Detect which cell encompasses the target text, then output its [X, Y] center coordinate. 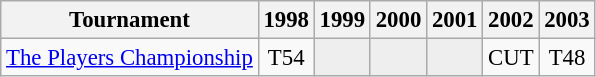
T48 [567, 58]
1998 [286, 20]
Tournament [130, 20]
2001 [455, 20]
2000 [398, 20]
T54 [286, 58]
2003 [567, 20]
The Players Championship [130, 58]
1999 [342, 20]
2002 [511, 20]
CUT [511, 58]
